Find where the given text appears and provide that cell's center as (X, Y) coordinate. 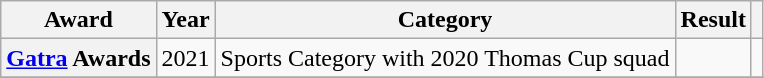
2021 (186, 58)
Sports Category with 2020 Thomas Cup squad (445, 58)
Year (186, 20)
Award (78, 20)
Result (713, 20)
Gatra Awards (78, 58)
Category (445, 20)
